Capture the cell that displays the provided text and extract its (X, Y) central coordinate. 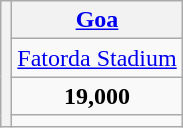
Fatorda Stadium (97, 58)
Goa (97, 20)
19,000 (97, 96)
